Provide the (X, Y) coordinate of the cell's center where the given text is located.  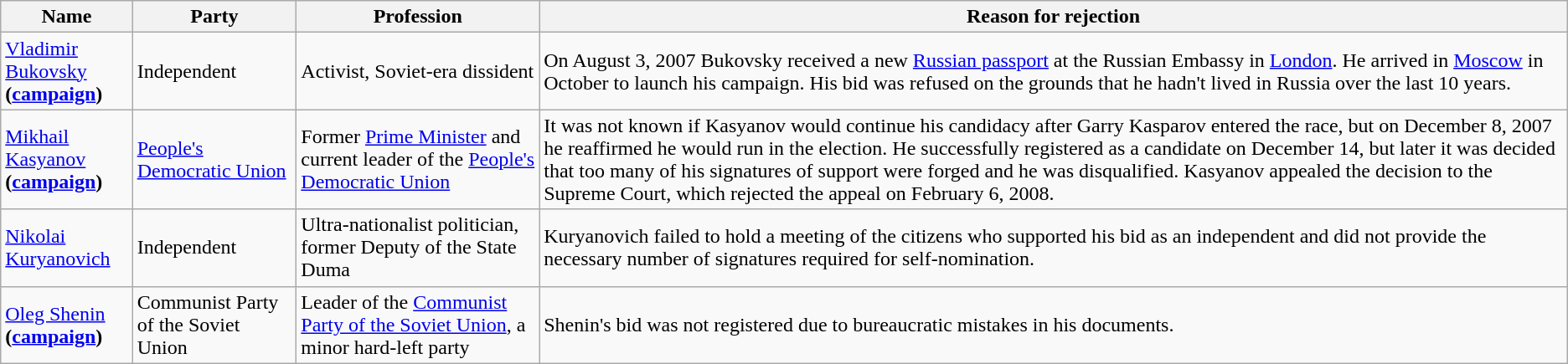
Leader of the Communist Party of the Soviet Union, a minor hard-left party (418, 325)
Profession (418, 17)
People's Democratic Union (214, 159)
Nikolai Kuryanovich (67, 248)
Name (67, 17)
Party (214, 17)
Oleg Shenin(campaign) (67, 325)
Vladimir Bukovsky(campaign) (67, 71)
Former Prime Minister and current leader of the People's Democratic Union (418, 159)
Reason for rejection (1054, 17)
Ultra-nationalist politician, former Deputy of the State Duma (418, 248)
Communist Party of the Soviet Union (214, 325)
Mikhail Kasyanov(campaign) (67, 159)
Activist, Soviet-era dissident (418, 71)
Shenin's bid was not registered due to bureaucratic mistakes in his documents. (1054, 325)
